Return the [x, y] coordinate for the center point of the cell that contains the specified text.  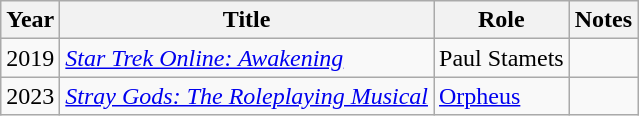
2019 [30, 58]
2023 [30, 96]
Role [502, 20]
Stray Gods: The Roleplaying Musical [247, 96]
Orpheus [502, 96]
Star Trek Online: Awakening [247, 58]
Paul Stamets [502, 58]
Notes [603, 20]
Year [30, 20]
Title [247, 20]
